Return the [X, Y] coordinate for the center point of the cell that contains the specified text.  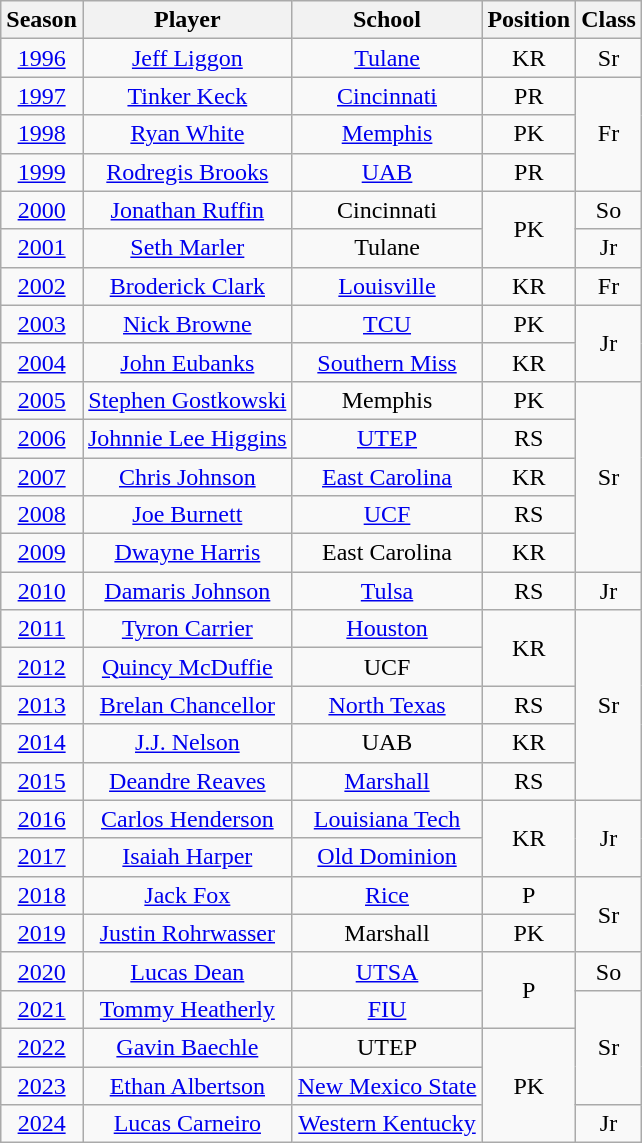
Western Kentucky [387, 1124]
2017 [42, 857]
2011 [42, 629]
Quincy McDuffie [187, 667]
2006 [42, 438]
1999 [42, 172]
2005 [42, 400]
J.J. Nelson [187, 743]
North Texas [387, 705]
UTSA [387, 971]
2010 [42, 591]
TCU [387, 324]
Joe Burnett [187, 515]
Dwayne Harris [187, 553]
2002 [42, 286]
Southern Miss [387, 362]
Season [42, 20]
2008 [42, 515]
Seth Marler [187, 248]
Louisiana Tech [387, 819]
2004 [42, 362]
Jeff Liggon [187, 58]
Class [609, 20]
2012 [42, 667]
Jack Fox [187, 895]
2007 [42, 477]
Damaris Johnson [187, 591]
Lucas Dean [187, 971]
1998 [42, 134]
Tinker Keck [187, 96]
Rodregis Brooks [187, 172]
2013 [42, 705]
1997 [42, 96]
Tyron Carrier [187, 629]
Gavin Baechle [187, 1047]
John Eubanks [187, 362]
2014 [42, 743]
2003 [42, 324]
2015 [42, 781]
Chris Johnson [187, 477]
Louisville [387, 286]
Johnnie Lee Higgins [187, 438]
Tulsa [387, 591]
Brelan Chancellor [187, 705]
Carlos Henderson [187, 819]
2001 [42, 248]
Position [529, 20]
Nick Browne [187, 324]
2018 [42, 895]
FIU [387, 1009]
Rice [387, 895]
Justin Rohrwasser [187, 933]
Tommy Heatherly [187, 1009]
1996 [42, 58]
2021 [42, 1009]
School [387, 20]
Isaiah Harper [187, 857]
Player [187, 20]
2022 [42, 1047]
Broderick Clark [187, 286]
2020 [42, 971]
Ryan White [187, 134]
2009 [42, 553]
Jonathan Ruffin [187, 210]
2016 [42, 819]
Deandre Reaves [187, 781]
Ethan Albertson [187, 1085]
Stephen Gostkowski [187, 400]
Houston [387, 629]
New Mexico State [387, 1085]
2024 [42, 1124]
Lucas Carneiro [187, 1124]
Old Dominion [387, 857]
2023 [42, 1085]
2000 [42, 210]
2019 [42, 933]
